Locate the cell with the specified text and output its (X, Y) center coordinate. 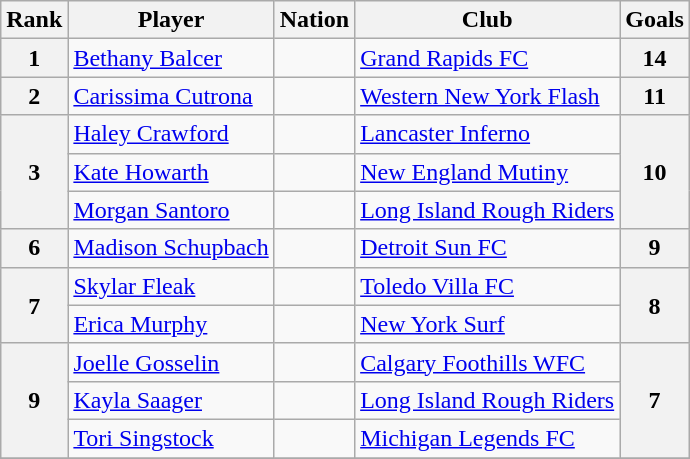
Tori Singstock (171, 438)
Skylar Fleak (171, 286)
Nation (314, 20)
Player (171, 20)
Toledo Villa FC (488, 286)
Madison Schupbach (171, 248)
10 (655, 172)
Bethany Balcer (171, 58)
11 (655, 96)
Club (488, 20)
Grand Rapids FC (488, 58)
Morgan Santoro (171, 210)
2 (34, 96)
6 (34, 248)
Haley Crawford (171, 134)
8 (655, 305)
Western New York Flash (488, 96)
Rank (34, 20)
Kate Howarth (171, 172)
New England Mutiny (488, 172)
Goals (655, 20)
14 (655, 58)
Erica Murphy (171, 324)
1 (34, 58)
Calgary Foothills WFC (488, 362)
3 (34, 172)
Carissima Cutrona (171, 96)
Lancaster Inferno (488, 134)
Joelle Gosselin (171, 362)
New York Surf (488, 324)
Michigan Legends FC (488, 438)
Detroit Sun FC (488, 248)
Kayla Saager (171, 400)
